For the text-containing cell, return its midpoint in (X, Y) coordinate format. 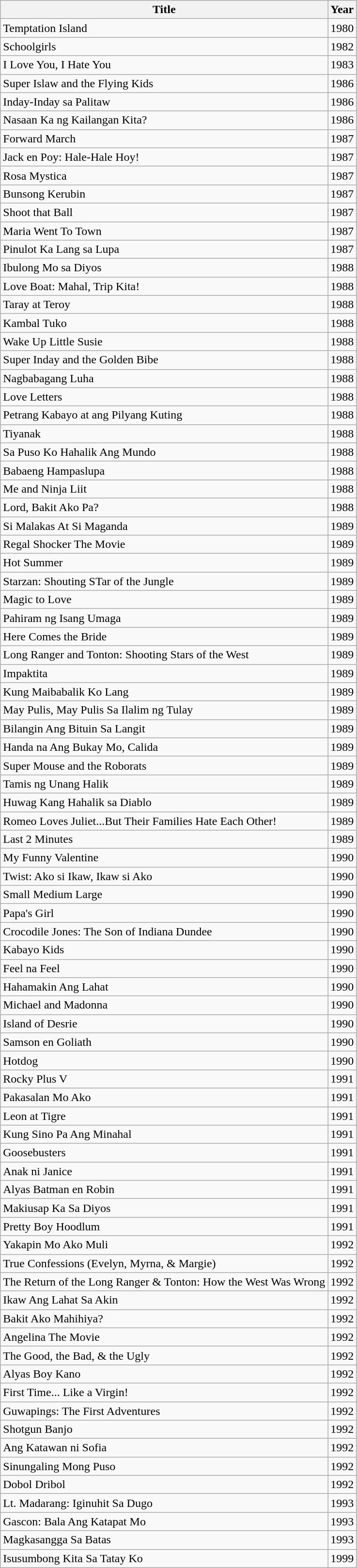
Nasaan Ka ng Kailangan Kita? (164, 120)
Forward March (164, 139)
Kambal Tuko (164, 323)
Maria Went To Town (164, 231)
Magkasangga Sa Batas (164, 1540)
Starzan: Shouting STar of the Jungle (164, 581)
Anak ni Janice (164, 1171)
Rocky Plus V (164, 1079)
Pinulot Ka Lang sa Lupa (164, 249)
Crocodile Jones: The Son of Indiana Dundee (164, 931)
Gascon: Bala Ang Katapat Mo (164, 1521)
Goosebusters (164, 1153)
1982 (342, 47)
Kung Sino Pa Ang Minahal (164, 1134)
Dobol Dribol (164, 1485)
Super Islaw and the Flying Kids (164, 83)
Super Inday and the Golden Bibe (164, 360)
Schoolgirls (164, 47)
Samson en Goliath (164, 1042)
Handa na Ang Bukay Mo, Calida (164, 747)
Kabayo Kids (164, 950)
Pahiram ng Isang Umaga (164, 618)
Taray at Teroy (164, 305)
The Good, the Bad, & the Ugly (164, 1355)
Ibulong Mo sa Diyos (164, 268)
Pakasalan Mo Ako (164, 1097)
Regal Shocker The Movie (164, 544)
Rosa Mystica (164, 175)
Love Boat: Mahal, Trip Kita! (164, 286)
Shoot that Ball (164, 212)
Ikaw Ang Lahat Sa Akin (164, 1300)
Wake Up Little Susie (164, 342)
Tiyanak (164, 434)
Hahamakin Ang Lahat (164, 987)
Hotdog (164, 1060)
First Time... Like a Virgin! (164, 1392)
May Pulis, May Pulis Sa Ilalim ng Tulay (164, 710)
Alyas Boy Kano (164, 1374)
Inday-Inday sa Palitaw (164, 102)
Sinungaling Mong Puso (164, 1466)
Here Comes the Bride (164, 637)
Si Malakas At Si Maganda (164, 526)
Super Mouse and the Roborats (164, 765)
Lord, Bakit Ako Pa? (164, 507)
Yakapin Mo Ako Muli (164, 1245)
My Funny Valentine (164, 858)
1999 (342, 1558)
Isusumbong Kita Sa Tatay Ko (164, 1558)
The Return of the Long Ranger & Tonton: How the West Was Wrong (164, 1282)
Bunsong Kerubin (164, 194)
Impaktita (164, 673)
Guwapings: The First Adventures (164, 1411)
Love Letters (164, 397)
Sa Puso Ko Hahalik Ang Mundo (164, 452)
Long Ranger and Tonton: Shooting Stars of the West (164, 655)
Twist: Ako si Ikaw, Ikaw si Ako (164, 876)
Tamis ng Unang Halik (164, 784)
Small Medium Large (164, 895)
Title (164, 10)
Makiusap Ka Sa Diyos (164, 1208)
Magic to Love (164, 600)
1983 (342, 65)
Shotgun Banjo (164, 1429)
Papa's Girl (164, 913)
Island of Desrie (164, 1024)
Bilangin Ang Bituin Sa Langit (164, 729)
Kung Maibabalik Ko Lang (164, 692)
Ang Katawan ni Sofia (164, 1448)
Leon at Tigre (164, 1116)
Lt. Madarang: Iginuhit Sa Dugo (164, 1503)
Alyas Batman en Robin (164, 1190)
True Confessions (Evelyn, Myrna, & Margie) (164, 1263)
Year (342, 10)
Romeo Loves Juliet...But Their Families Hate Each Other! (164, 821)
Pretty Boy Hoodlum (164, 1226)
1980 (342, 28)
Feel na Feel (164, 968)
Angelina The Movie (164, 1337)
Nagbabagang Luha (164, 378)
Bakit Ako Mahihiya? (164, 1319)
Temptation Island (164, 28)
Last 2 Minutes (164, 839)
I Love You, I Hate You (164, 65)
Huwag Kang Hahalik sa Diablo (164, 802)
Petrang Kabayo at ang Pilyang Kuting (164, 415)
Jack en Poy: Hale-Hale Hoy! (164, 157)
Me and Ninja Liit (164, 489)
Babaeng Hampaslupa (164, 470)
Michael and Madonna (164, 1005)
Hot Summer (164, 563)
